Pinpoint the cell where the given text exists, returning its [X, Y] midpoint coordinate. 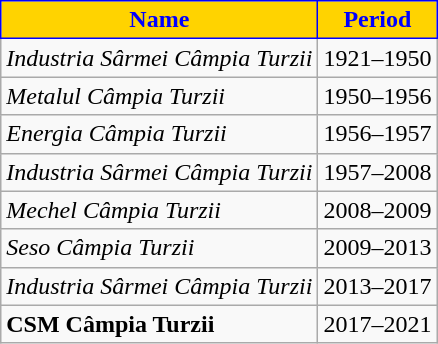
1957–2008 [378, 172]
2008–2009 [378, 210]
Period [378, 20]
1950–1956 [378, 96]
Name [160, 20]
2009–2013 [378, 248]
Energia Câmpia Turzii [160, 134]
2017–2021 [378, 324]
2013–2017 [378, 286]
CSM Câmpia Turzii [160, 324]
1956–1957 [378, 134]
1921–1950 [378, 58]
Metalul Câmpia Turzii [160, 96]
Mechel Câmpia Turzii [160, 210]
Seso Câmpia Turzii [160, 248]
